Find where the given text appears and provide that cell's center as [X, Y] coordinate. 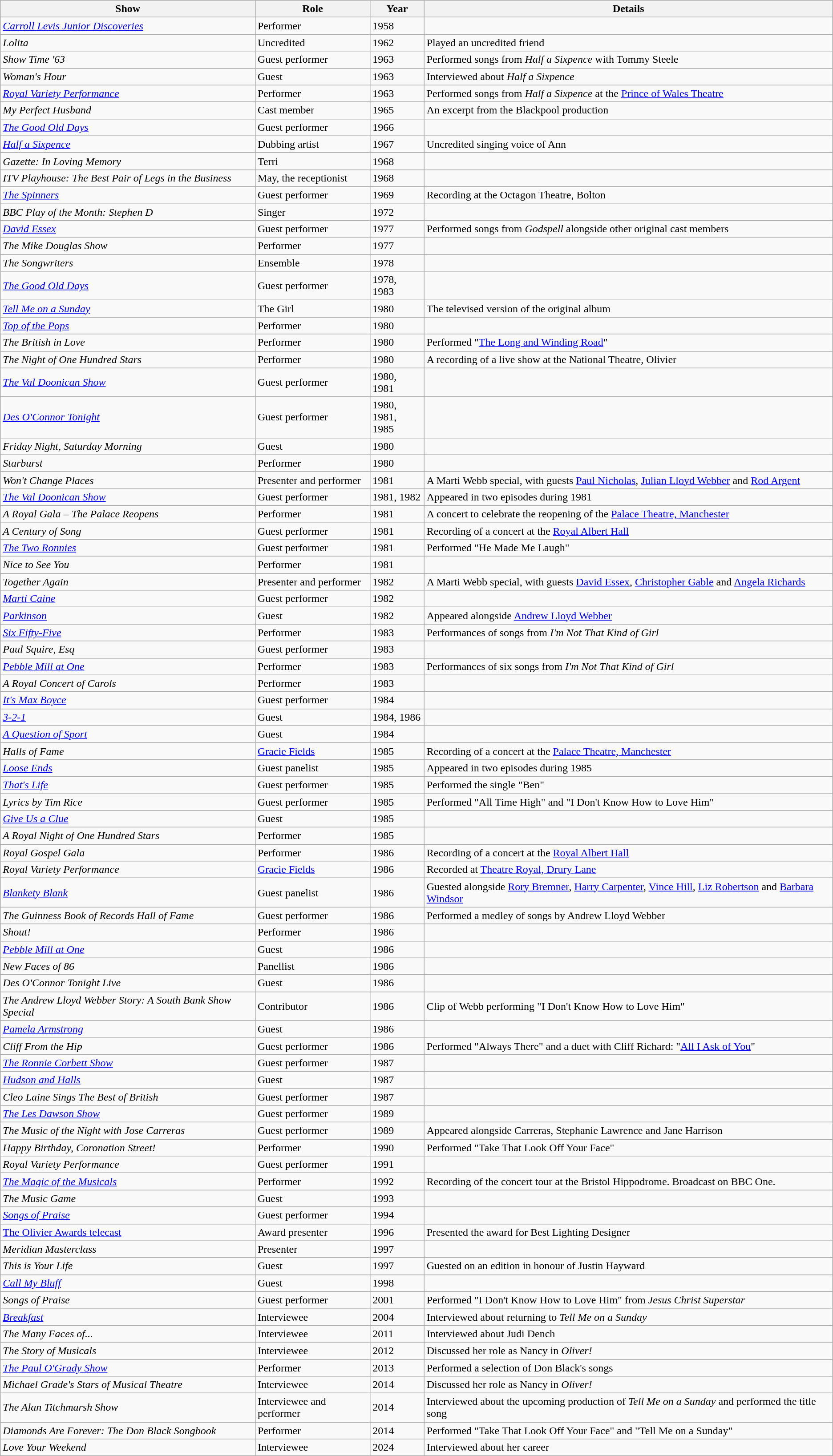
Royal Gospel Gala [128, 853]
A concert to celebrate the reopening of the Palace Theatre, Manchester [628, 514]
Gazette: In Loving Memory [128, 161]
Woman's Hour [128, 77]
A recording of a live show at the National Theatre, Olivier [628, 359]
1972 [397, 212]
Tell Me on a Sunday [128, 309]
Interviewee and performer [312, 1408]
1965 [397, 110]
Together Again [128, 582]
Interviewed about Judi Dench [628, 1334]
Love Your Weekend [128, 1448]
Appeared alongside Andrew Lloyd Webber [628, 616]
Michael Grade's Stars of Musical Theatre [128, 1385]
BBC Play of the Month: Stephen D [128, 212]
Lyrics by Tim Rice [128, 802]
1993 [397, 1198]
Performed "Always There" and a duet with Cliff Richard: "All I Ask of You" [628, 1046]
Clip of Webb performing "I Don't Know How to Love Him" [628, 1006]
2001 [397, 1300]
Performed "The Long and Winding Road" [628, 343]
Interviewed about the upcoming production of Tell Me on a Sunday and performed the title song [628, 1408]
The Magic of the Musicals [128, 1182]
Ensemble [312, 263]
Contributor [312, 1006]
Recording at the Octagon Theatre, Bolton [628, 195]
Give Us a Clue [128, 819]
Parkinson [128, 616]
1969 [397, 195]
Hudson and Halls [128, 1080]
Dubbing artist [312, 144]
Year [397, 9]
1981, 1982 [397, 497]
Halls of Fame [128, 751]
Cleo Laine Sings The Best of British [128, 1097]
Friday Night, Saturday Morning [128, 446]
The Les Dawson Show [128, 1114]
Performed "Take That Look Off Your Face" [628, 1148]
Panellist [312, 966]
A Century of Song [128, 531]
Details [628, 9]
A Marti Webb special, with guests Paul Nicholas, Julian Lloyd Webber and Rod Argent [628, 480]
Breakfast [128, 1317]
The Two Ronnies [128, 548]
Appeared in two episodes during 1985 [628, 768]
Played an uncredited friend [628, 43]
Terri [312, 161]
The Guinness Book of Records Hall of Fame [128, 916]
Starburst [128, 463]
Nice to See You [128, 565]
An excerpt from the Blackpool production [628, 110]
Performances of six songs from I'm Not That Kind of Girl [628, 666]
1967 [397, 144]
Des O'Connor Tonight Live [128, 983]
Performed "Take That Look Off Your Face" and "Tell Me on a Sunday" [628, 1431]
Marti Caine [128, 599]
2013 [397, 1368]
Recording of a concert at the Palace Theatre, Manchester [628, 751]
Interviewed about Half a Sixpence [628, 77]
The Music Game [128, 1198]
Guested alongside Rory Bremner, Harry Carpenter, Vince Hill, Liz Robertson and Barbara Windsor [628, 892]
The televised version of the original album [628, 309]
The Story of Musicals [128, 1351]
1991 [397, 1165]
May, the receptionist [312, 178]
Performed a selection of Don Black's songs [628, 1368]
1966 [397, 127]
A Royal Night of One Hundred Stars [128, 836]
1996 [397, 1232]
Diamonds Are Forever: The Don Black Songbook [128, 1431]
Performed songs from Godspell alongside other original cast members [628, 229]
1962 [397, 43]
It's Max Boyce [128, 700]
Performed a medley of songs by Andrew Lloyd Webber [628, 916]
Recording of the concert tour at the Bristol Hippodrome. Broadcast on BBC One. [628, 1182]
Show Time '63 [128, 60]
1980, 1981,1985 [397, 417]
David Essex [128, 229]
Singer [312, 212]
Performed songs from Half a Sixpence at the Prince of Wales Theatre [628, 93]
Performed "He Made Me Laugh" [628, 548]
Top of the Pops [128, 326]
2024 [397, 1448]
2011 [397, 1334]
Paul Squire, Esq [128, 649]
The Mike Douglas Show [128, 246]
1994 [397, 1215]
Performed "I Don't Know How to Love Him" from Jesus Christ Superstar [628, 1300]
The Andrew Lloyd Webber Story: A South Bank Show Special [128, 1006]
That's Life [128, 785]
Presented the award for Best Lighting Designer [628, 1232]
The Olivier Awards telecast [128, 1232]
The Songwriters [128, 263]
The Music of the Night with Jose Carreras [128, 1131]
2004 [397, 1317]
Won't Change Places [128, 480]
Carroll Levis Junior Discoveries [128, 26]
Des O'Connor Tonight [128, 417]
Pamela Armstrong [128, 1029]
Loose Ends [128, 768]
Presenter [312, 1249]
Lolita [128, 43]
3-2-1 [128, 717]
1958 [397, 26]
Uncredited singing voice of Ann [628, 144]
Guested on an edition in honour of Justin Hayward [628, 1266]
Performed the single "Ben" [628, 785]
Appeared in two episodes during 1981 [628, 497]
Uncredited [312, 43]
The Alan Titchmarsh Show [128, 1408]
Performed songs from Half a Sixpence with Tommy Steele [628, 60]
ITV Playhouse: The Best Pair of Legs in the Business [128, 178]
Appeared alongside Carreras, Stephanie Lawrence and Jane Harrison [628, 1131]
The Girl [312, 309]
1992 [397, 1182]
1984, 1986 [397, 717]
Performances of songs from I'm Not That Kind of Girl [628, 633]
Happy Birthday, Coronation Street! [128, 1148]
New Faces of 86 [128, 966]
Interviewed about her career [628, 1448]
1990 [397, 1148]
1980,1981 [397, 383]
Half a Sixpence [128, 144]
A Question of Sport [128, 734]
The Spinners [128, 195]
Recorded at Theatre Royal, Drury Lane [628, 870]
1978 [397, 263]
Interviewed about returning to Tell Me on a Sunday [628, 1317]
2012 [397, 1351]
A Royal Gala – The Palace Reopens [128, 514]
1998 [397, 1283]
The Many Faces of... [128, 1334]
My Perfect Husband [128, 110]
Six Fifty-Five [128, 633]
The Paul O'Grady Show [128, 1368]
Role [312, 9]
Blankety Blank [128, 892]
1978,1983 [397, 286]
Shout! [128, 932]
A Marti Webb special, with guests David Essex, Christopher Gable and Angela Richards [628, 582]
This is Your Life [128, 1266]
The Night of One Hundred Stars [128, 359]
Cliff From the Hip [128, 1046]
A Royal Concert of Carols [128, 683]
The British in Love [128, 343]
Meridian Masterclass [128, 1249]
Cast member [312, 110]
Call My Bluff [128, 1283]
Award presenter [312, 1232]
Show [128, 9]
Performed "All Time High" and "I Don't Know How to Love Him" [628, 802]
The Ronnie Corbett Show [128, 1063]
